Scan for the cell matching the given text and deliver its [x, y] coordinate at center. 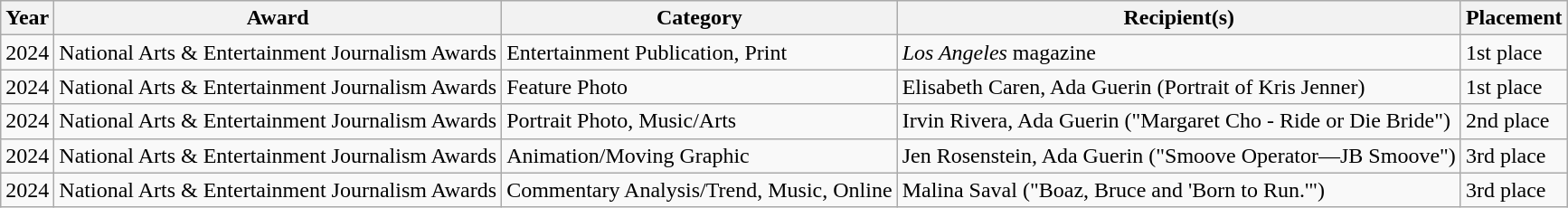
Commentary Analysis/Trend, Music, Online [700, 190]
Irvin Rivera, Ada Guerin ("Margaret Cho - Ride or Die Bride") [1179, 121]
Category [700, 18]
Portrait Photo, Music/Arts [700, 121]
Jen Rosenstein, Ada Guerin ("Smoove Operator—JB Smoove") [1179, 156]
Feature Photo [700, 87]
2nd place [1514, 121]
Elisabeth Caren, Ada Guerin (Portrait of Kris Jenner) [1179, 87]
Placement [1514, 18]
Los Angeles magazine [1179, 52]
Entertainment Publication, Print [700, 52]
Award [279, 18]
Year [27, 18]
Animation/Moving Graphic [700, 156]
Malina Saval ("Boaz, Bruce and 'Born to Run.'") [1179, 190]
Recipient(s) [1179, 18]
